Identify which cell holds the provided text, then report its [x, y] central coordinate. 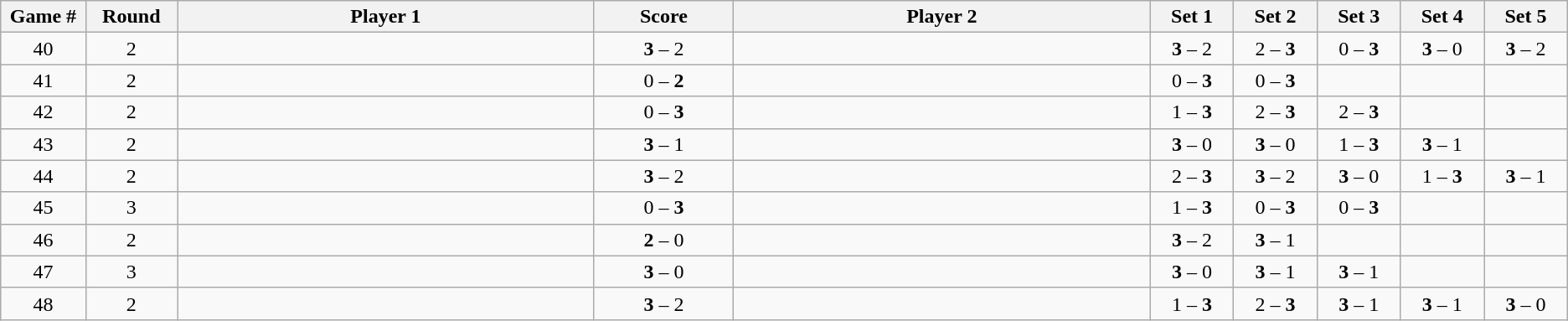
40 [44, 49]
Game # [44, 17]
41 [44, 80]
48 [44, 303]
44 [44, 176]
Player 2 [941, 17]
Set 3 [1359, 17]
45 [44, 208]
0 – 2 [663, 80]
Player 1 [386, 17]
Set 4 [1442, 17]
Score [663, 17]
47 [44, 272]
42 [44, 112]
Set 2 [1276, 17]
Round [131, 17]
46 [44, 240]
Set 5 [1526, 17]
Set 1 [1192, 17]
43 [44, 144]
2 – 0 [663, 240]
